Output the (x, y) coordinate of the center of the cell containing the given text.  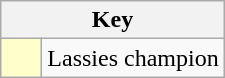
Lassies champion (133, 58)
Key (112, 20)
